Scan for the cell matching the given text and deliver its (x, y) coordinate at center. 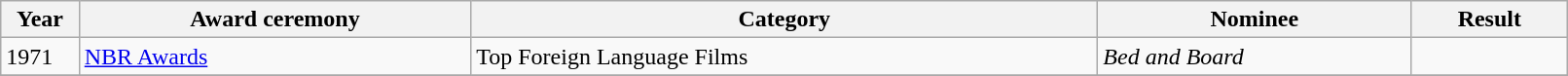
Year (40, 19)
Category (784, 19)
Result (1489, 19)
NBR Awards (274, 57)
Bed and Board (1255, 57)
Award ceremony (274, 19)
Nominee (1255, 19)
1971 (40, 57)
Top Foreign Language Films (784, 57)
